Return (X, Y) of the center of cell containing provided text 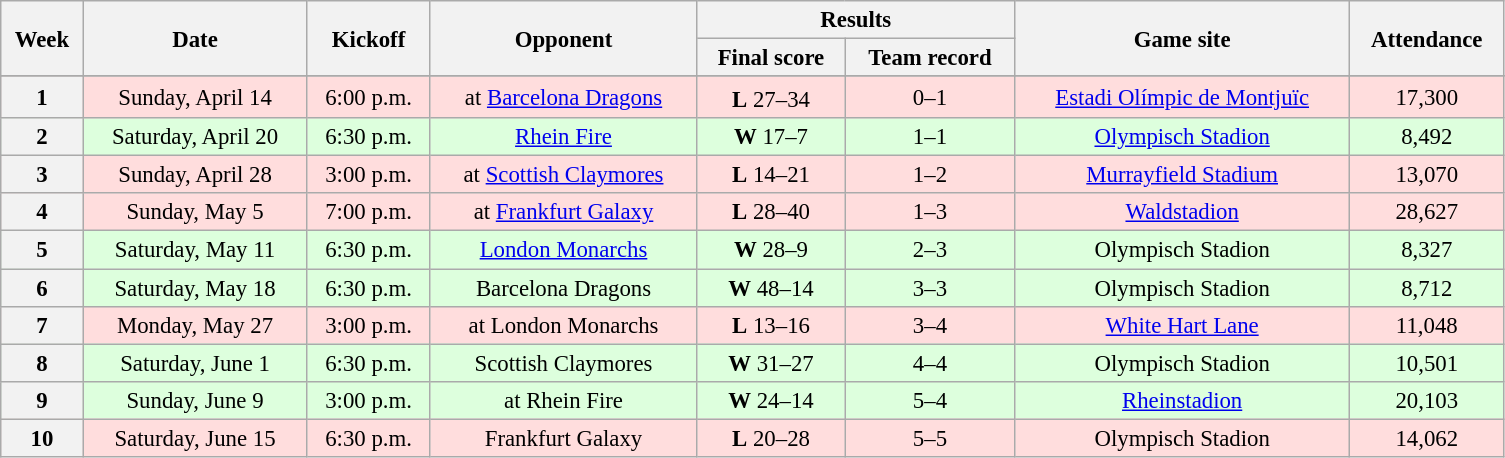
3–3 (930, 288)
L 13–16 (771, 325)
Murrayfield Stadium (1182, 175)
8,327 (1428, 250)
Week (42, 38)
W 28–9 (771, 250)
Scottish Claymores (564, 363)
London Monarchs (564, 250)
Barcelona Dragons (564, 288)
L 28–40 (771, 213)
3 (42, 175)
0–1 (930, 97)
Frankfurt Galaxy (564, 438)
W 31–27 (771, 363)
7:00 p.m. (368, 213)
28,627 (1428, 213)
6 (42, 288)
Waldstadion (1182, 213)
10 (42, 438)
14,062 (1428, 438)
4–4 (930, 363)
Sunday, May 5 (195, 213)
17,300 (1428, 97)
Attendance (1428, 38)
Final score (771, 58)
at London Monarchs (564, 325)
L 27–34 (771, 97)
at Barcelona Dragons (564, 97)
11,048 (1428, 325)
4 (42, 213)
1 (42, 97)
Team record (930, 58)
8,712 (1428, 288)
Rhein Fire (564, 137)
at Frankfurt Galaxy (564, 213)
5–5 (930, 438)
Sunday, April 28 (195, 175)
W 48–14 (771, 288)
13,070 (1428, 175)
Saturday, April 20 (195, 137)
Rheinstadion (1182, 400)
Saturday, June 15 (195, 438)
Date (195, 38)
L 20–28 (771, 438)
7 (42, 325)
5–4 (930, 400)
Sunday, April 14 (195, 97)
W 24–14 (771, 400)
1–3 (930, 213)
Opponent (564, 38)
8 (42, 363)
Results (856, 20)
Saturday, June 1 (195, 363)
6:00 p.m. (368, 97)
8,492 (1428, 137)
2 (42, 137)
2–3 (930, 250)
Estadi Olímpic de Montjuïc (1182, 97)
3–4 (930, 325)
at Rhein Fire (564, 400)
Game site (1182, 38)
Saturday, May 11 (195, 250)
L 14–21 (771, 175)
W 17–7 (771, 137)
5 (42, 250)
Kickoff (368, 38)
White Hart Lane (1182, 325)
Monday, May 27 (195, 325)
Sunday, June 9 (195, 400)
20,103 (1428, 400)
10,501 (1428, 363)
at Scottish Claymores (564, 175)
1–2 (930, 175)
Saturday, May 18 (195, 288)
9 (42, 400)
1–1 (930, 137)
